Extract the (X, Y) coordinate from the center of the cell holding the provided text.  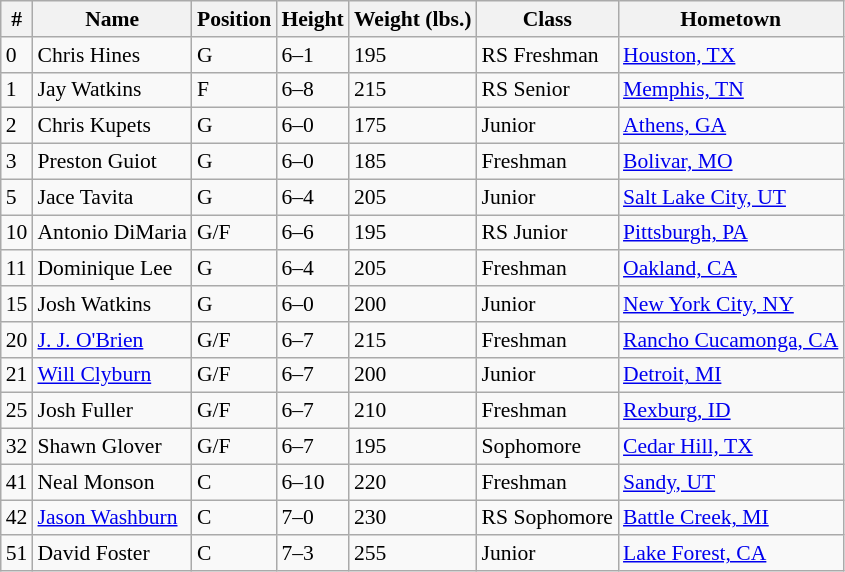
New York City, NY (730, 304)
Jason Washburn (112, 518)
230 (413, 518)
Bolivar, MO (730, 162)
J. J. O'Brien (112, 340)
Dominique Lee (112, 269)
11 (17, 269)
Sophomore (548, 447)
Chris Hines (112, 55)
210 (413, 411)
Jace Tavita (112, 197)
0 (17, 55)
7–3 (312, 554)
21 (17, 375)
Will Clyburn (112, 375)
2 (17, 126)
Battle Creek, MI (730, 518)
185 (413, 162)
Cedar Hill, TX (730, 447)
F (234, 90)
Rancho Cucamonga, CA (730, 340)
Detroit, MI (730, 375)
RS Sophomore (548, 518)
Chris Kupets (112, 126)
1 (17, 90)
Preston Guiot (112, 162)
15 (17, 304)
6–10 (312, 482)
20 (17, 340)
Josh Fuller (112, 411)
Weight (lbs.) (413, 19)
Name (112, 19)
Antonio DiMaria (112, 233)
6–1 (312, 55)
Neal Monson (112, 482)
Height (312, 19)
42 (17, 518)
41 (17, 482)
25 (17, 411)
Shawn Glover (112, 447)
RS Freshman (548, 55)
220 (413, 482)
51 (17, 554)
255 (413, 554)
5 (17, 197)
Oakland, CA (730, 269)
Sandy, UT (730, 482)
Rexburg, ID (730, 411)
Lake Forest, CA (730, 554)
David Foster (112, 554)
# (17, 19)
RS Junior (548, 233)
Jay Watkins (112, 90)
Salt Lake City, UT (730, 197)
Pittsburgh, PA (730, 233)
Memphis, TN (730, 90)
RS Senior (548, 90)
7–0 (312, 518)
6–8 (312, 90)
Josh Watkins (112, 304)
Hometown (730, 19)
Houston, TX (730, 55)
Athens, GA (730, 126)
32 (17, 447)
6–6 (312, 233)
3 (17, 162)
10 (17, 233)
Position (234, 19)
Class (548, 19)
175 (413, 126)
